From the cell containing the given text, extract its center point as [x, y] coordinate. 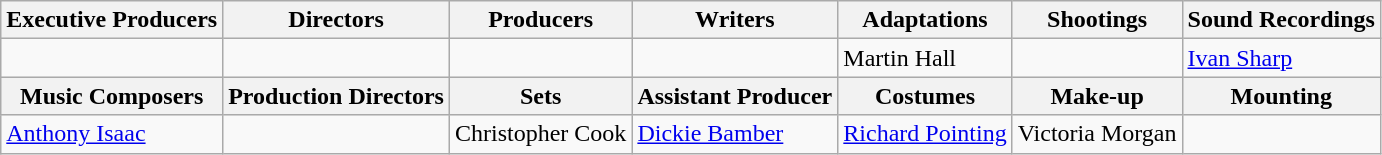
Martin Hall [925, 58]
Richard Pointing [925, 134]
Ivan Sharp [1281, 58]
Christopher Cook [540, 134]
Production Directors [336, 96]
Sound Recordings [1281, 20]
Victoria Morgan [1097, 134]
Sets [540, 96]
Music Composers [112, 96]
Anthony Isaac [112, 134]
Costumes [925, 96]
Producers [540, 20]
Executive Producers [112, 20]
Dickie Bamber [735, 134]
Shootings [1097, 20]
Assistant Producer [735, 96]
Adaptations [925, 20]
Writers [735, 20]
Mounting [1281, 96]
Make-up [1097, 96]
Directors [336, 20]
